Detect which cell encompasses the target text, then output its [X, Y] center coordinate. 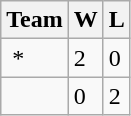
* [35, 58]
W [86, 20]
L [116, 20]
Team [35, 20]
